Detect which cell encompasses the target text, then output its (X, Y) center coordinate. 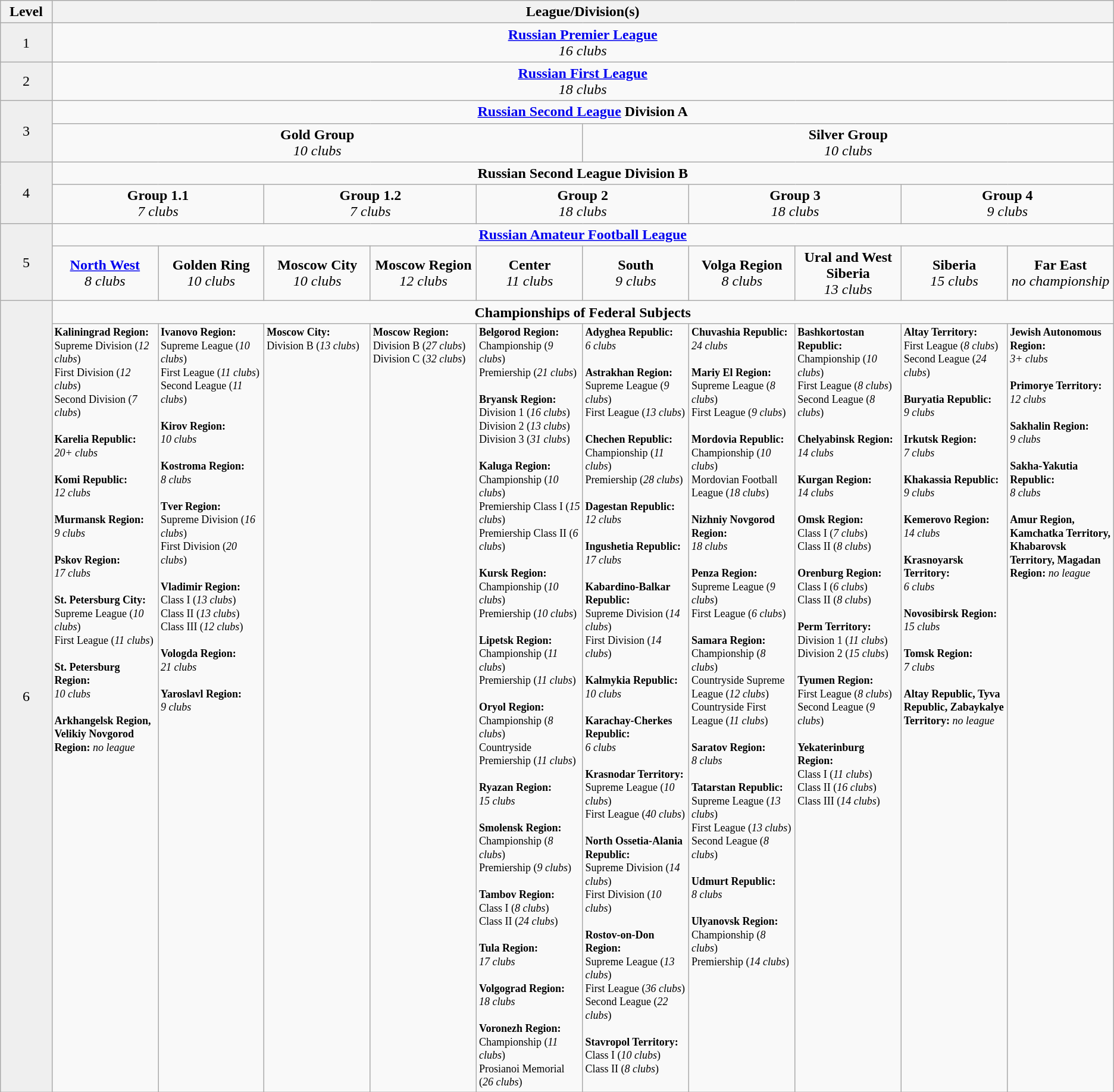
Group 318 clubs (795, 204)
1 (26, 43)
3 (26, 131)
North West8 clubs (105, 273)
Moscow City10 clubs (317, 273)
Russian Second League Division B (583, 173)
Moscow Region:Division B (27 clubs)Division C (32 clubs) (423, 707)
Group 218 clubs (583, 204)
Group 49 clubs (1007, 204)
Gold Group10 clubs (317, 143)
Moscow Region12 clubs (423, 273)
Siberia15 clubs (954, 273)
6 (26, 696)
Russian Amateur Football League (583, 234)
Silver Group10 clubs (848, 143)
Golden Ring10 clubs (211, 273)
Group 1.17 clubs (158, 204)
Russian First League18 clubs (583, 81)
2 (26, 81)
Volga Region8 clubs (742, 273)
Russian Premier League16 clubs (583, 43)
Level (26, 12)
4 (26, 193)
Center11 clubs (530, 273)
Russian Second League Division A (583, 112)
Group 1.27 clubs (370, 204)
League/Division(s) (583, 12)
South9 clubs (636, 273)
Moscow City:Division B (13 clubs) (317, 707)
Far Eastno championship (1060, 273)
Ural and West Siberia13 clubs (848, 273)
Championships of Federal Subjects (583, 312)
5 (26, 262)
